Identify which cell holds the provided text, then report its [X, Y] central coordinate. 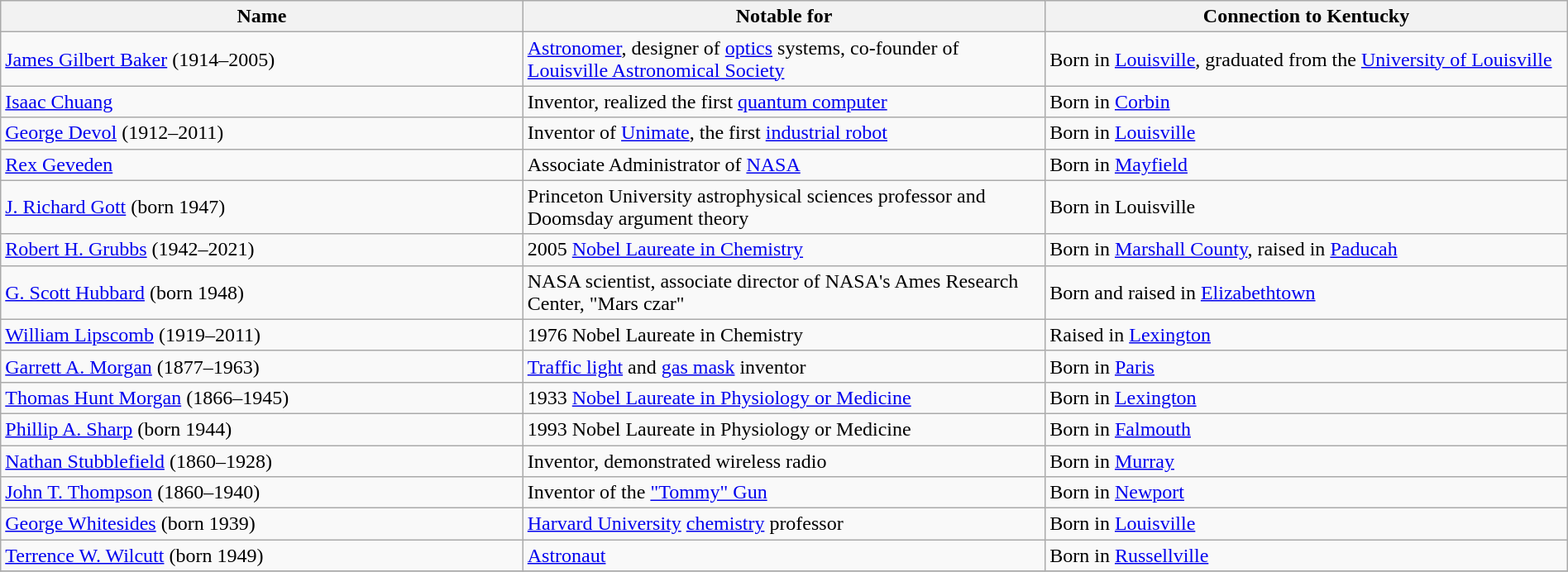
William Lipscomb (1919–2011) [262, 335]
Harvard University chemistry professor [784, 524]
Born in Paris [1307, 366]
Raised in Lexington [1307, 335]
Traffic light and gas mask inventor [784, 366]
1993 Nobel Laureate in Physiology or Medicine [784, 429]
Born in Mayfield [1307, 164]
Inventor, realized the first quantum computer [784, 102]
Thomas Hunt Morgan (1866–1945) [262, 398]
George Whitesides (born 1939) [262, 524]
James Gilbert Baker (1914–2005) [262, 60]
Born in Russellville [1307, 555]
Born and raised in Elizabethtown [1307, 293]
J. Richard Gott (born 1947) [262, 207]
Born in Lexington [1307, 398]
Inventor of the "Tommy" Gun [784, 493]
Associate Administrator of NASA [784, 164]
Inventor of Unimate, the first industrial robot [784, 133]
Rex Geveden [262, 164]
Name [262, 17]
Robert H. Grubbs (1942–2021) [262, 250]
G. Scott Hubbard (born 1948) [262, 293]
Born in Marshall County, raised in Paducah [1307, 250]
Inventor, demonstrated wireless radio [784, 460]
1976 Nobel Laureate in Chemistry [784, 335]
George Devol (1912–2011) [262, 133]
John T. Thompson (1860–1940) [262, 493]
Nathan Stubblefield (1860–1928) [262, 460]
Born in Murray [1307, 460]
Isaac Chuang [262, 102]
Astronomer, designer of optics systems, co-founder of Louisville Astronomical Society [784, 60]
1933 Nobel Laureate in Physiology or Medicine [784, 398]
Born in Newport [1307, 493]
Astronaut [784, 555]
Princeton University astrophysical sciences professor and Doomsday argument theory [784, 207]
Born in Falmouth [1307, 429]
Born in Corbin [1307, 102]
Terrence W. Wilcutt (born 1949) [262, 555]
Phillip A. Sharp (born 1944) [262, 429]
Born in Louisville, graduated from the University of Louisville [1307, 60]
2005 Nobel Laureate in Chemistry [784, 250]
Connection to Kentucky [1307, 17]
Notable for [784, 17]
Garrett A. Morgan (1877–1963) [262, 366]
NASA scientist, associate director of NASA's Ames Research Center, "Mars czar" [784, 293]
